Detect which cell encompasses the target text, then output its (x, y) center coordinate. 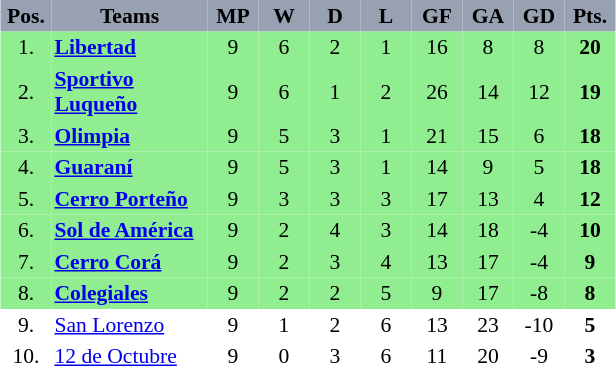
20 (590, 48)
Cerro Corá (130, 262)
9. (26, 325)
-8 (540, 294)
GD (540, 16)
Pos. (26, 16)
8. (26, 294)
Libertad (130, 48)
10 (590, 230)
GA (488, 16)
23 (488, 325)
2. (26, 92)
MP (234, 16)
26 (438, 92)
-10 (540, 325)
7. (26, 262)
GF (438, 16)
Cerro Porteño (130, 199)
San Lorenzo (130, 325)
4. (26, 168)
Teams (130, 16)
Pts. (590, 16)
1. (26, 48)
19 (590, 92)
D (336, 16)
16 (438, 48)
Olimpia (130, 136)
21 (438, 136)
L (386, 16)
Guaraní (130, 168)
15 (488, 136)
Colegiales (130, 294)
3. (26, 136)
Sportivo Luqueño (130, 92)
W (284, 16)
5. (26, 199)
Sol de América (130, 230)
6. (26, 230)
